Locate the cell with the specified text and output its [X, Y] center coordinate. 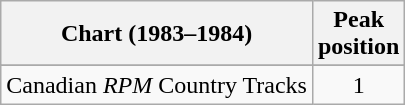
Peakposition [358, 34]
Chart (1983–1984) [157, 34]
Canadian RPM Country Tracks [157, 85]
1 [358, 85]
